Locate the cell with the specified text and output its (x, y) center coordinate. 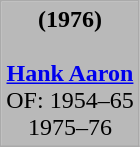
(1976)Hank AaronOF: 1954–65 1975–76 (70, 74)
